For the text-containing cell, return its midpoint in [X, Y] coordinate format. 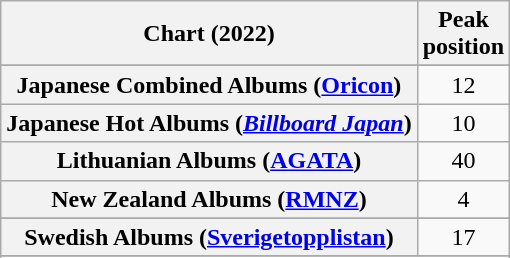
Chart (2022) [209, 34]
Peakposition [463, 34]
Swedish Albums (Sverigetopplistan) [209, 237]
Lithuanian Albums (AGATA) [209, 161]
4 [463, 199]
Japanese Combined Albums (Oricon) [209, 85]
10 [463, 123]
17 [463, 237]
40 [463, 161]
12 [463, 85]
Japanese Hot Albums (Billboard Japan) [209, 123]
New Zealand Albums (RMNZ) [209, 199]
